Extract the [x, y] coordinate from the center of the cell holding the provided text.  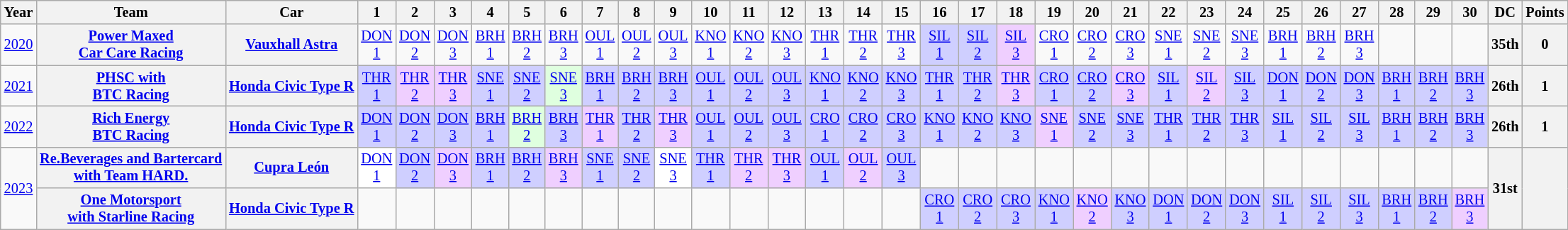
18 [1016, 12]
7 [600, 12]
Power MaxedCar Care Racing [130, 45]
10 [710, 12]
24 [1245, 12]
26 [1321, 12]
12 [787, 12]
19 [1054, 12]
8 [637, 12]
2 [415, 12]
16 [939, 12]
20 [1092, 12]
0 [1545, 45]
Car [291, 12]
14 [863, 12]
PHSC withBTC Racing [130, 86]
25 [1283, 12]
Rich EnergyBTC Racing [130, 126]
17 [978, 12]
Points [1545, 12]
2023 [18, 187]
DC [1505, 12]
2021 [18, 86]
29 [1433, 12]
27 [1360, 12]
6 [564, 12]
Cupra León [291, 168]
21 [1131, 12]
23 [1206, 12]
15 [902, 12]
Year [18, 12]
31st [1505, 187]
28 [1396, 12]
3 [453, 12]
35th [1505, 45]
2020 [18, 45]
5 [527, 12]
Team [130, 12]
13 [825, 12]
2022 [18, 126]
4 [491, 12]
30 [1470, 12]
11 [749, 12]
One Motorsportwith Starline Racing [130, 209]
Re.Beverages and Bartercardwith Team HARD. [130, 168]
22 [1168, 12]
9 [673, 12]
Vauxhall Astra [291, 45]
